Capture the cell that displays the provided text and extract its (x, y) central coordinate. 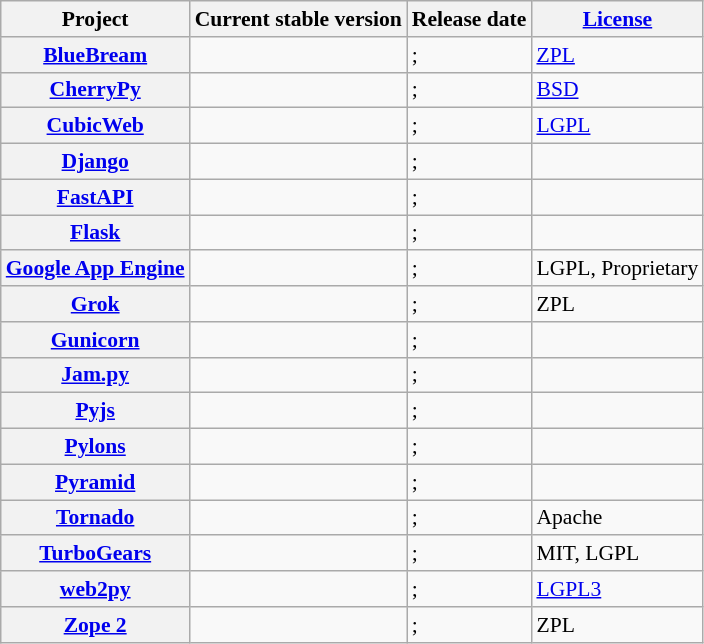
Project (96, 19)
FastAPI (96, 197)
Gunicorn (96, 340)
BlueBream (96, 55)
Tornado (96, 518)
web2py (96, 589)
MIT, LGPL (617, 554)
Google App Engine (96, 269)
LGPL, Proprietary (617, 269)
LGPL3 (617, 589)
Flask (96, 233)
LGPL (617, 126)
Zope 2 (96, 625)
Jam.py (96, 375)
BSD (617, 90)
TurboGears (96, 554)
CubicWeb (96, 126)
Apache (617, 518)
License (617, 19)
Pylons (96, 447)
Pyjs (96, 411)
Django (96, 162)
Release date (470, 19)
Pyramid (96, 482)
Grok (96, 304)
CherryPy (96, 90)
Current stable version (298, 19)
